Provide the (X, Y) coordinate of the cell's center where the given text is located.  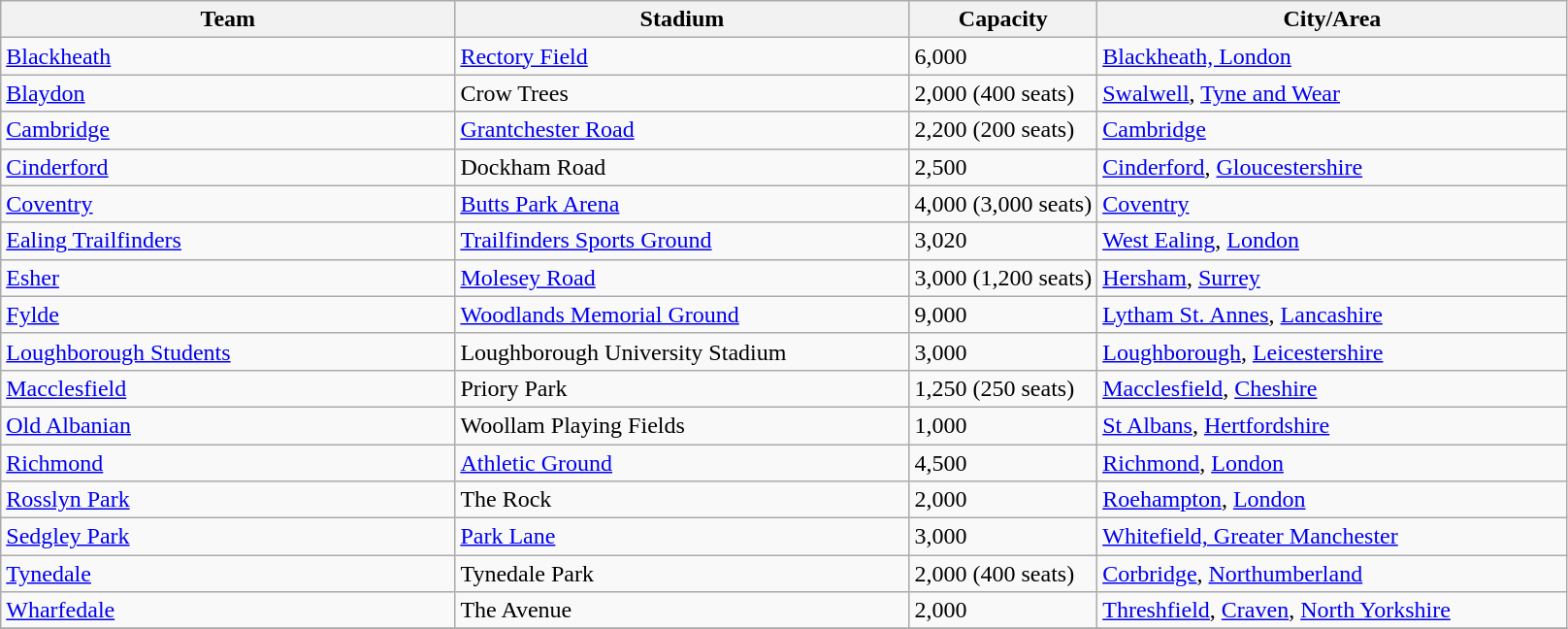
City/Area (1332, 19)
Molesey Road (682, 278)
Wharfedale (228, 611)
Macclesfield, Cheshire (1332, 388)
Dockham Road (682, 167)
Priory Park (682, 388)
6,000 (1003, 56)
4,500 (1003, 463)
Corbridge, Northumberland (1332, 574)
Rosslyn Park (228, 500)
Capacity (1003, 19)
Blackheath, London (1332, 56)
Richmond, London (1332, 463)
West Ealing, London (1332, 241)
Loughborough University Stadium (682, 351)
Blackheath (228, 56)
St Albans, Hertfordshire (1332, 425)
Fylde (228, 314)
The Rock (682, 500)
Park Lane (682, 537)
Esher (228, 278)
Tynedale (228, 574)
Threshfield, Craven, North Yorkshire (1332, 611)
9,000 (1003, 314)
Richmond (228, 463)
Loughborough Students (228, 351)
Rectory Field (682, 56)
Athletic Ground (682, 463)
Stadium (682, 19)
4,000 (3,000 seats) (1003, 204)
Whitefield, Greater Manchester (1332, 537)
3,020 (1003, 241)
2,200 (200 seats) (1003, 130)
Butts Park Arena (682, 204)
1,000 (1003, 425)
Swalwell, Tyne and Wear (1332, 93)
Woollam Playing Fields (682, 425)
Ealing Trailfinders (228, 241)
Trailfinders Sports Ground (682, 241)
1,250 (250 seats) (1003, 388)
Loughborough, Leicestershire (1332, 351)
Tynedale Park (682, 574)
3,000 (1,200 seats) (1003, 278)
Cinderford, Gloucestershire (1332, 167)
2,500 (1003, 167)
Sedgley Park (228, 537)
Hersham, Surrey (1332, 278)
Cinderford (228, 167)
Macclesfield (228, 388)
Team (228, 19)
Crow Trees (682, 93)
Lytham St. Annes, Lancashire (1332, 314)
The Avenue (682, 611)
Woodlands Memorial Ground (682, 314)
Old Albanian (228, 425)
Roehampton, London (1332, 500)
Blaydon (228, 93)
Grantchester Road (682, 130)
